Capture the cell that displays the provided text and extract its (X, Y) central coordinate. 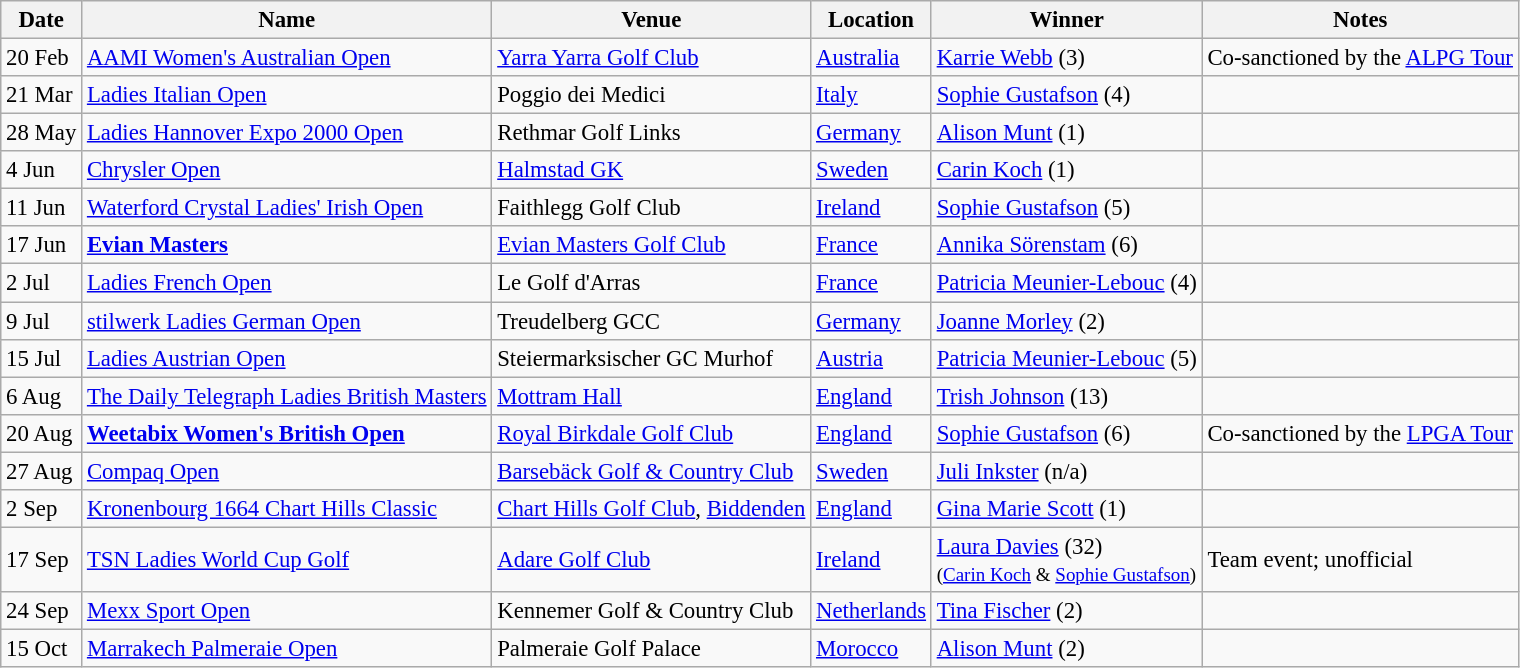
Austria (872, 358)
Evian Masters (287, 245)
2 Sep (42, 509)
Alison Munt (1) (1066, 133)
Barsebäck Golf & Country Club (652, 471)
Morocco (872, 648)
Team event; unofficial (1360, 560)
9 Jul (42, 321)
Chrysler Open (287, 170)
15 Oct (42, 648)
Patricia Meunier-Lebouc (4) (1066, 283)
Yarra Yarra Golf Club (652, 58)
Faithlegg Golf Club (652, 208)
Patricia Meunier-Lebouc (5) (1066, 358)
11 Jun (42, 208)
Trish Johnson (13) (1066, 396)
Mexx Sport Open (287, 611)
15 Jul (42, 358)
Australia (872, 58)
Chart Hills Golf Club, Biddenden (652, 509)
Gina Marie Scott (1) (1066, 509)
Date (42, 20)
stilwerk Ladies German Open (287, 321)
17 Sep (42, 560)
Steiermarksischer GC Murhof (652, 358)
Ladies Italian Open (287, 95)
Joanne Morley (2) (1066, 321)
Ladies French Open (287, 283)
Halmstad GK (652, 170)
Kennemer Golf & Country Club (652, 611)
2 Jul (42, 283)
20 Aug (42, 433)
21 Mar (42, 95)
Marrakech Palmeraie Open (287, 648)
Sophie Gustafson (5) (1066, 208)
4 Jun (42, 170)
Venue (652, 20)
Netherlands (872, 611)
Italy (872, 95)
Co-sanctioned by the ALPG Tour (1360, 58)
Sophie Gustafson (4) (1066, 95)
Evian Masters Golf Club (652, 245)
Location (872, 20)
The Daily Telegraph Ladies British Masters (287, 396)
Poggio dei Medici (652, 95)
Carin Koch (1) (1066, 170)
Juli Inkster (n/a) (1066, 471)
24 Sep (42, 611)
Tina Fischer (2) (1066, 611)
17 Jun (42, 245)
6 Aug (42, 396)
Le Golf d'Arras (652, 283)
Weetabix Women's British Open (287, 433)
Laura Davies (32) (Carin Koch & Sophie Gustafson) (1066, 560)
Notes (1360, 20)
Sophie Gustafson (6) (1066, 433)
Compaq Open (287, 471)
27 Aug (42, 471)
AAMI Women's Australian Open (287, 58)
Co-sanctioned by the LPGA Tour (1360, 433)
Rethmar Golf Links (652, 133)
Palmeraie Golf Palace (652, 648)
Winner (1066, 20)
Name (287, 20)
20 Feb (42, 58)
Waterford Crystal Ladies' Irish Open (287, 208)
Karrie Webb (3) (1066, 58)
Adare Golf Club (652, 560)
TSN Ladies World Cup Golf (287, 560)
28 May (42, 133)
Treudelberg GCC (652, 321)
Kronenbourg 1664 Chart Hills Classic (287, 509)
Alison Munt (2) (1066, 648)
Ladies Hannover Expo 2000 Open (287, 133)
Royal Birkdale Golf Club (652, 433)
Mottram Hall (652, 396)
Ladies Austrian Open (287, 358)
Annika Sörenstam (6) (1066, 245)
